Scan for the cell matching the given text and deliver its [X, Y] coordinate at center. 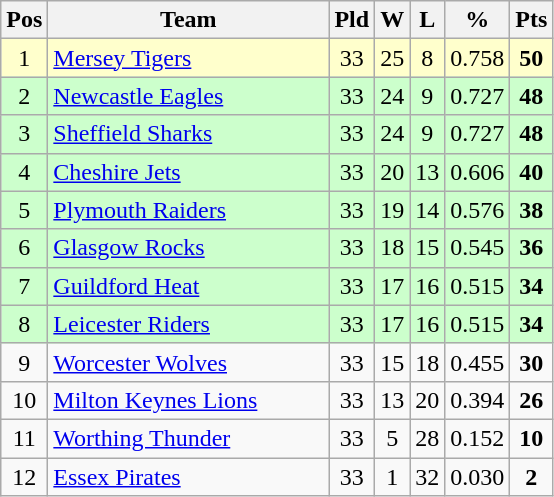
28 [428, 438]
14 [428, 210]
Pts [532, 20]
L [428, 20]
Team [188, 20]
0.455 [478, 362]
Pos [24, 20]
19 [392, 210]
Sheffield Sharks [188, 134]
Glasgow Rocks [188, 248]
Milton Keynes Lions [188, 400]
11 [24, 438]
36 [532, 248]
Leicester Riders [188, 324]
0.576 [478, 210]
12 [24, 477]
Essex Pirates [188, 477]
W [392, 20]
% [478, 20]
Pld [352, 20]
0.606 [478, 172]
30 [532, 362]
0.394 [478, 400]
0.152 [478, 438]
7 [24, 286]
40 [532, 172]
Mersey Tigers [188, 58]
Worcester Wolves [188, 362]
Plymouth Raiders [188, 210]
50 [532, 58]
4 [24, 172]
0.030 [478, 477]
0.545 [478, 248]
0.758 [478, 58]
3 [24, 134]
26 [532, 400]
Newcastle Eagles [188, 96]
32 [428, 477]
Guildford Heat [188, 286]
25 [392, 58]
38 [532, 210]
Cheshire Jets [188, 172]
Worthing Thunder [188, 438]
6 [24, 248]
